Extract the [X, Y] coordinate from the center of the cell holding the provided text.  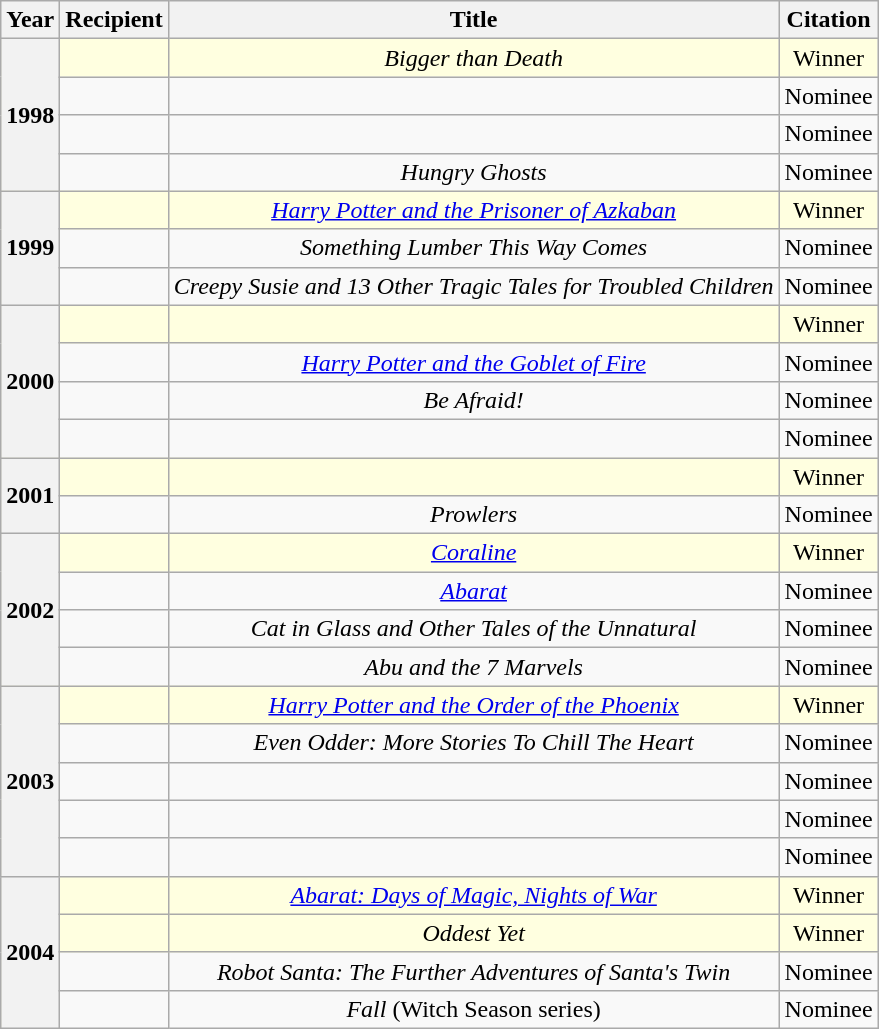
Fall (Witch Season series) [474, 1009]
Be Afraid! [474, 400]
Cat in Glass and Other Tales of the Unnatural [474, 629]
Abarat [474, 591]
Citation [828, 20]
Year [30, 20]
Bigger than Death [474, 58]
Hungry Ghosts [474, 172]
Coraline [474, 553]
2003 [30, 781]
2002 [30, 610]
Even Odder: More Stories To Chill The Heart [474, 743]
Creepy Susie and 13 Other Tragic Tales for Troubled Children [474, 286]
Something Lumber This Way Comes [474, 248]
Recipient [114, 20]
2000 [30, 381]
Abu and the 7 Marvels [474, 667]
Harry Potter and the Order of the Phoenix [474, 705]
Title [474, 20]
Harry Potter and the Goblet of Fire [474, 362]
Abarat: Days of Magic, Nights of War [474, 895]
Harry Potter and the Prisoner of Azkaban [474, 210]
Robot Santa: The Further Adventures of Santa's Twin [474, 971]
2001 [30, 496]
Oddest Yet [474, 933]
Prowlers [474, 515]
2004 [30, 952]
1998 [30, 115]
1999 [30, 248]
